Search for the cell housing the specified text and yield its [X, Y] center coordinate. 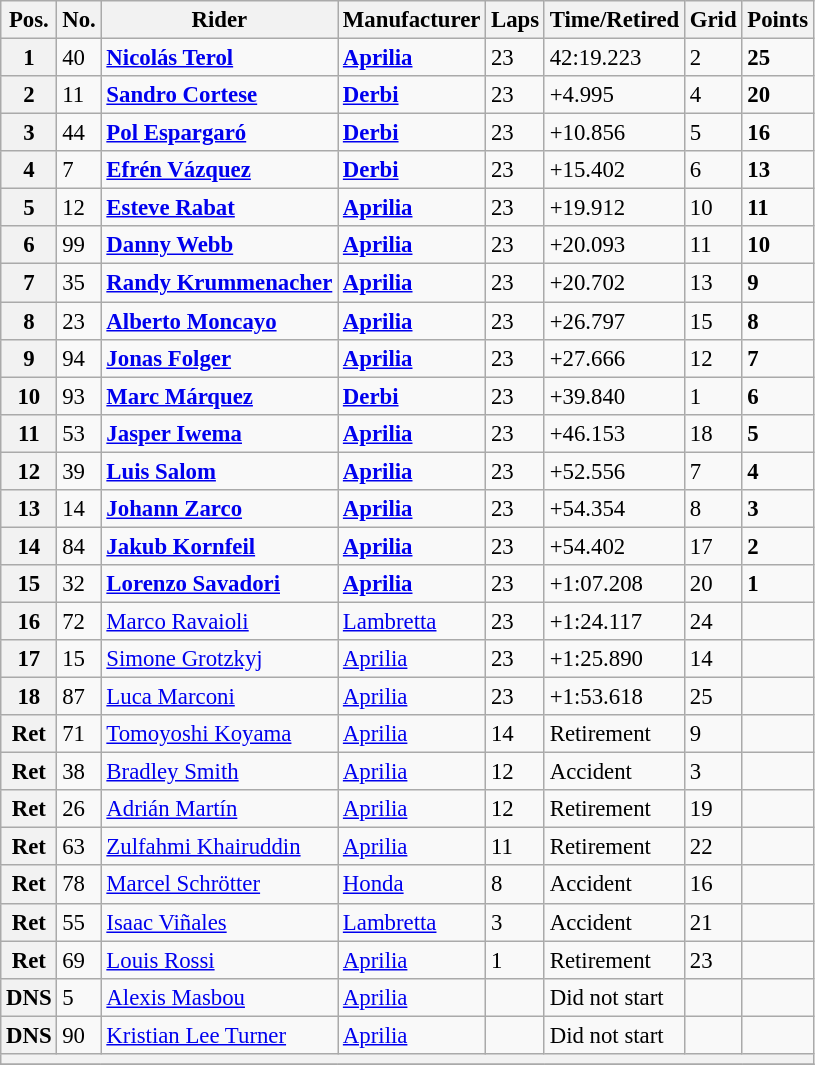
24 [712, 621]
87 [79, 697]
+20.093 [614, 245]
+39.840 [614, 396]
Pos. [29, 20]
+54.402 [614, 546]
35 [79, 283]
94 [79, 358]
+27.666 [614, 358]
Jasper Iwema [220, 433]
+15.402 [614, 170]
44 [79, 133]
39 [79, 471]
90 [79, 1035]
84 [79, 546]
Tomoyoshi Koyama [220, 734]
Johann Zarco [220, 509]
+19.912 [614, 208]
+10.856 [614, 133]
19 [712, 809]
Jonas Folger [220, 358]
Marco Ravaioli [220, 621]
Louis Rossi [220, 960]
Danny Webb [220, 245]
Simone Grotzkyj [220, 659]
Time/Retired [614, 20]
40 [79, 58]
38 [79, 772]
Luis Salom [220, 471]
Rider [220, 20]
+26.797 [614, 321]
Efrén Vázquez [220, 170]
+1:24.117 [614, 621]
78 [79, 885]
Pol Espargaró [220, 133]
+1:07.208 [614, 584]
53 [79, 433]
42:19.223 [614, 58]
Randy Krummenacher [220, 283]
Sandro Cortese [220, 95]
Manufacturer [412, 20]
+1:25.890 [614, 659]
71 [79, 734]
Laps [516, 20]
Luca Marconi [220, 697]
No. [79, 20]
+52.556 [614, 471]
Honda [412, 885]
26 [79, 809]
Alberto Moncayo [220, 321]
Alexis Masbou [220, 997]
Marc Márquez [220, 396]
93 [79, 396]
72 [79, 621]
+1:53.618 [614, 697]
Bradley Smith [220, 772]
63 [79, 847]
Isaac Viñales [220, 922]
Grid [712, 20]
Adrián Martín [220, 809]
69 [79, 960]
99 [79, 245]
Esteve Rabat [220, 208]
Nicolás Terol [220, 58]
22 [712, 847]
Zulfahmi Khairuddin [220, 847]
Lorenzo Savadori [220, 584]
32 [79, 584]
Jakub Kornfeil [220, 546]
+54.354 [614, 509]
55 [79, 922]
+46.153 [614, 433]
+4.995 [614, 95]
+20.702 [614, 283]
Points [778, 20]
Kristian Lee Turner [220, 1035]
Marcel Schrötter [220, 885]
21 [712, 922]
